Determine the [X, Y] coordinate at the center of the cell enclosing the given text.  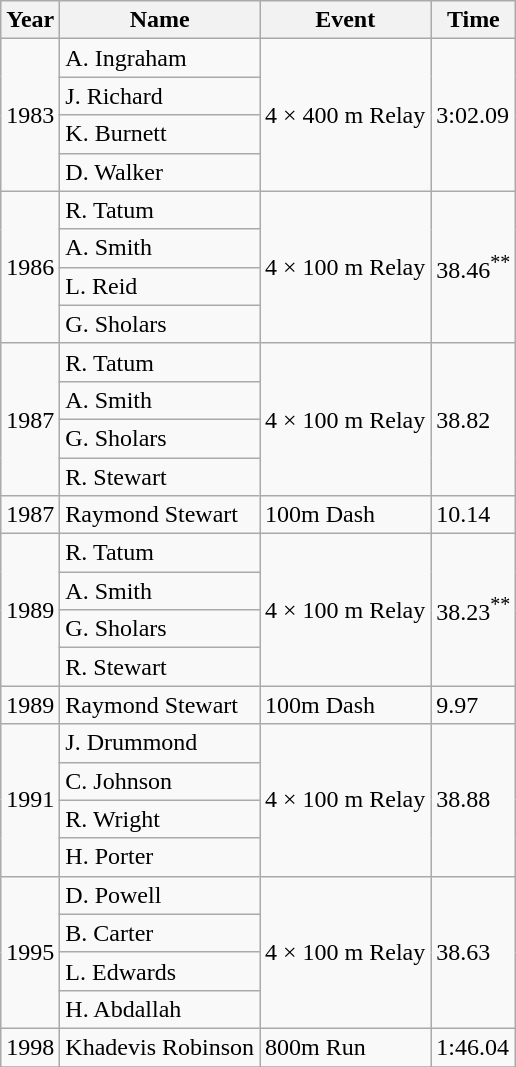
1991 [30, 800]
A. Ingraham [160, 58]
38.82 [474, 419]
1:46.04 [474, 1047]
1983 [30, 115]
Event [346, 20]
H. Abdallah [160, 1009]
L. Reid [160, 286]
L. Edwards [160, 971]
H. Porter [160, 857]
38.23** [474, 610]
Year [30, 20]
B. Carter [160, 933]
38.46** [474, 267]
Name [160, 20]
K. Burnett [160, 134]
1995 [30, 952]
10.14 [474, 515]
9.97 [474, 705]
38.63 [474, 952]
800m Run [346, 1047]
J. Drummond [160, 743]
R. Wright [160, 819]
D. Powell [160, 895]
3:02.09 [474, 115]
Time [474, 20]
D. Walker [160, 172]
38.88 [474, 800]
4 × 400 m Relay [346, 115]
1998 [30, 1047]
C. Johnson [160, 781]
1986 [30, 267]
J. Richard [160, 96]
Khadevis Robinson [160, 1047]
